From the cell containing the given text, extract its center point as (x, y) coordinate. 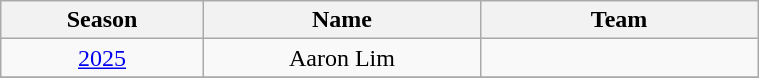
Aaron Lim (342, 58)
Season (102, 20)
2025 (102, 58)
Team (618, 20)
Name (342, 20)
